From the cell containing the given text, extract its center point as (X, Y) coordinate. 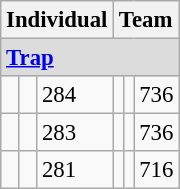
Team (146, 20)
Individual (57, 20)
283 (75, 133)
716 (156, 170)
281 (75, 170)
284 (75, 95)
Trap (90, 58)
